Capture the cell that displays the provided text and extract its [X, Y] central coordinate. 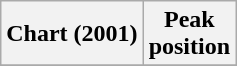
Chart (2001) [72, 34]
Peakposition [189, 34]
